Find where the given text appears and provide that cell's center as [x, y] coordinate. 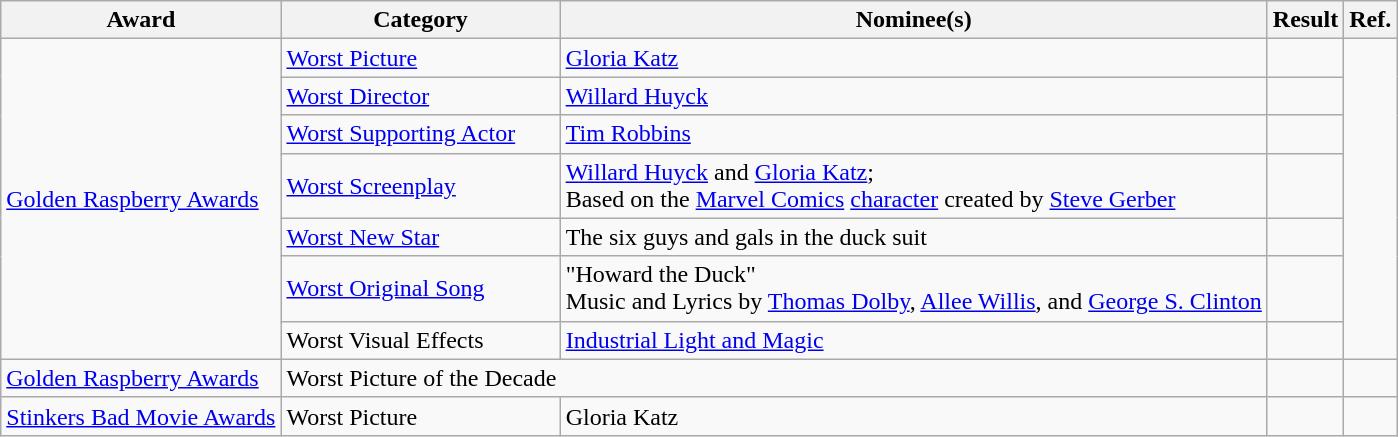
Stinkers Bad Movie Awards [141, 416]
"Howard the Duck" Music and Lyrics by Thomas Dolby, Allee Willis, and George S. Clinton [914, 288]
Worst New Star [420, 237]
The six guys and gals in the duck suit [914, 237]
Category [420, 20]
Result [1305, 20]
Nominee(s) [914, 20]
Worst Screenplay [420, 186]
Willard Huyck [914, 96]
Worst Picture of the Decade [774, 378]
Ref. [1370, 20]
Worst Director [420, 96]
Willard Huyck and Gloria Katz; Based on the Marvel Comics character created by Steve Gerber [914, 186]
Worst Supporting Actor [420, 134]
Worst Visual Effects [420, 340]
Worst Original Song [420, 288]
Tim Robbins [914, 134]
Industrial Light and Magic [914, 340]
Award [141, 20]
